Provide the [X, Y] coordinate of the cell's center where the given text is located.  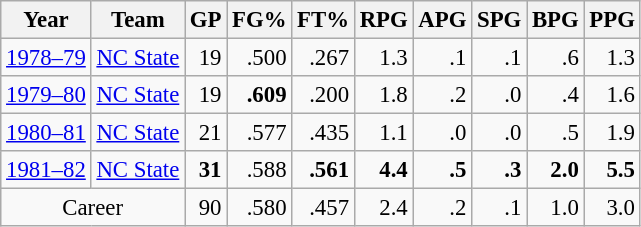
.4 [556, 95]
2.4 [384, 208]
.609 [260, 95]
1.6 [612, 95]
FT% [324, 20]
.3 [500, 170]
31 [206, 170]
Team [138, 20]
Career [93, 208]
FG% [260, 20]
Year [46, 20]
GP [206, 20]
1.8 [384, 95]
.457 [324, 208]
1981–82 [46, 170]
1.1 [384, 133]
.6 [556, 58]
1.0 [556, 208]
.588 [260, 170]
APG [442, 20]
.580 [260, 208]
4.4 [384, 170]
5.5 [612, 170]
.561 [324, 170]
3.0 [612, 208]
.500 [260, 58]
.200 [324, 95]
PPG [612, 20]
1.9 [612, 133]
1980–81 [46, 133]
21 [206, 133]
90 [206, 208]
.435 [324, 133]
2.0 [556, 170]
.577 [260, 133]
RPG [384, 20]
1979–80 [46, 95]
BPG [556, 20]
1978–79 [46, 58]
.267 [324, 58]
SPG [500, 20]
